Provide the (x, y) coordinate of the cell's center where the given text is located.  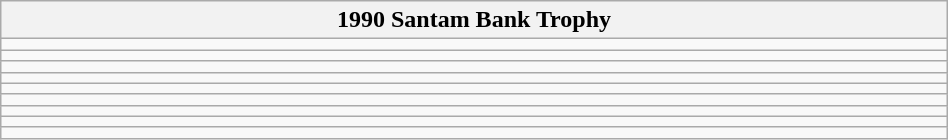
1990 Santam Bank Trophy (474, 20)
